Detect which cell encompasses the target text, then output its (X, Y) center coordinate. 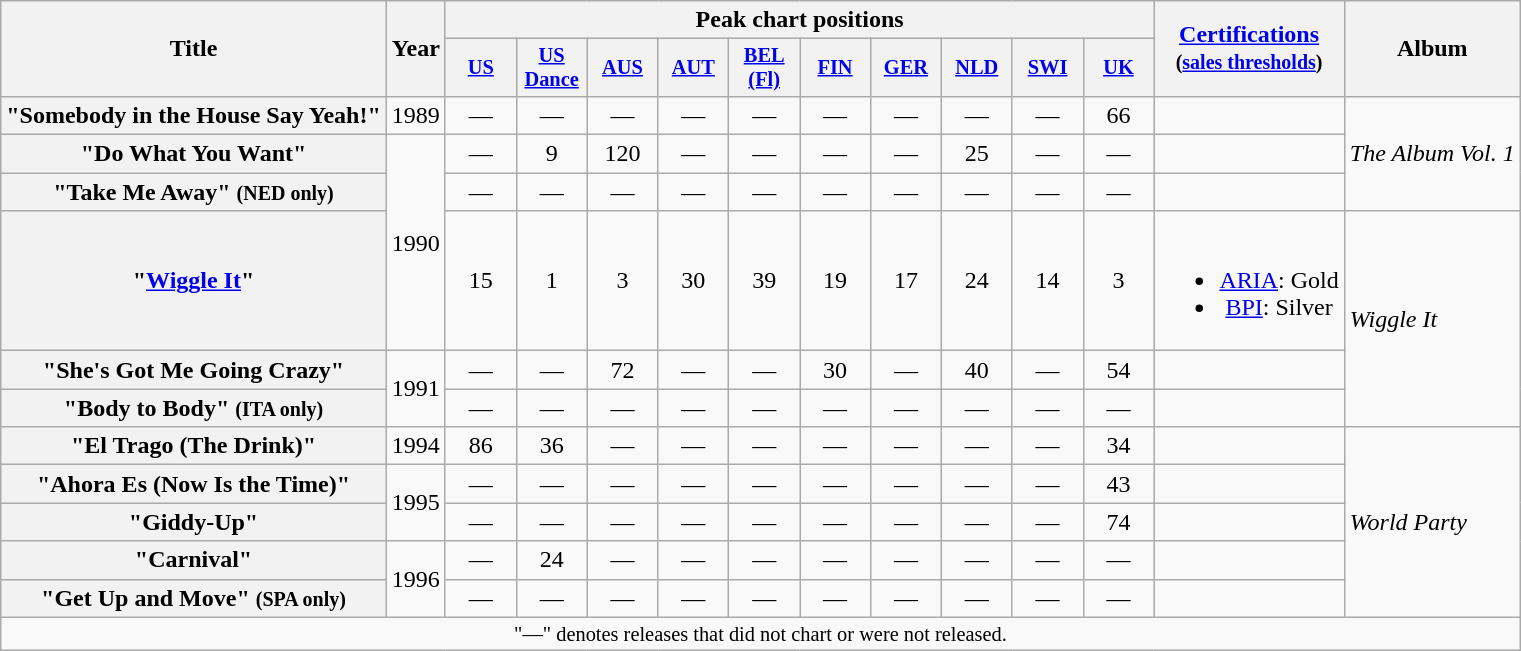
1991 (416, 389)
USDance (552, 68)
AUS (622, 68)
Album (1432, 49)
25 (976, 154)
Certifications(sales thresholds) (1249, 49)
Wiggle It (1432, 319)
120 (622, 154)
1 (552, 281)
1990 (416, 243)
US (480, 68)
AUT (694, 68)
54 (1118, 370)
36 (552, 446)
17 (906, 281)
19 (836, 281)
SWI (1048, 68)
40 (976, 370)
"Giddy-Up" (194, 522)
GER (906, 68)
Peak chart positions (800, 20)
39 (764, 281)
"El Trago (The Drink)" (194, 446)
66 (1118, 115)
World Party (1432, 522)
1995 (416, 503)
"Ahora Es (Now Is the Time)" (194, 484)
"—" denotes releases that did not chart or were not released. (761, 634)
9 (552, 154)
1996 (416, 579)
Title (194, 49)
15 (480, 281)
"She's Got Me Going Crazy" (194, 370)
"Somebody in the House Say Yeah!" (194, 115)
1994 (416, 446)
14 (1048, 281)
BEL(Fl) (764, 68)
The Album Vol. 1 (1432, 153)
"Body to Body" (ITA only) (194, 408)
Year (416, 49)
86 (480, 446)
"Get Up and Move" (SPA only) (194, 598)
"Take Me Away" (NED only) (194, 192)
UK (1118, 68)
34 (1118, 446)
1989 (416, 115)
ARIA: GoldBPI: Silver (1249, 281)
FIN (836, 68)
NLD (976, 68)
"Wiggle It" (194, 281)
"Carnival" (194, 560)
"Do What You Want" (194, 154)
74 (1118, 522)
43 (1118, 484)
72 (622, 370)
